Pinpoint the cell where the given text exists, returning its [x, y] midpoint coordinate. 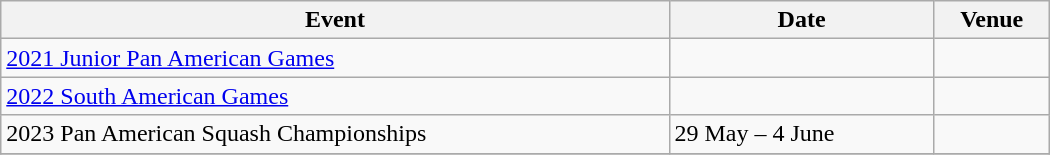
2022 South American Games [335, 96]
2021 Junior Pan American Games [335, 58]
Event [335, 20]
29 May – 4 June [802, 134]
2023 Pan American Squash Championships [335, 134]
Venue [992, 20]
Date [802, 20]
